Extract the (X, Y) coordinate from the center of the cell holding the provided text.  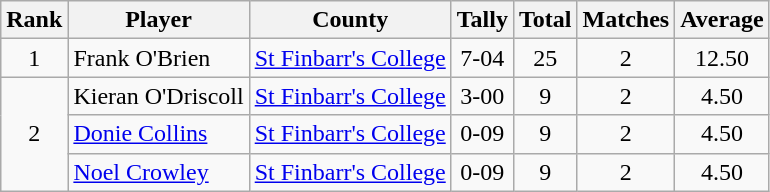
Tally (482, 20)
25 (545, 58)
Donie Collins (158, 134)
Player (158, 20)
Matches (626, 20)
Rank (34, 20)
Noel Crowley (158, 172)
3-00 (482, 96)
Average (722, 20)
12.50 (722, 58)
7-04 (482, 58)
Total (545, 20)
Frank O'Brien (158, 58)
County (350, 20)
Kieran O'Driscoll (158, 96)
1 (34, 58)
